Provide the [X, Y] coordinate of the cell's center where the given text is located.  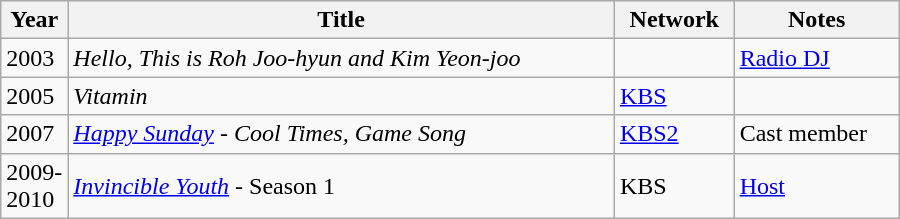
Host [816, 186]
Cast member [816, 134]
Year [34, 20]
2007 [34, 134]
Network [674, 20]
Radio DJ [816, 58]
2009-2010 [34, 186]
Invincible Youth - Season 1 [342, 186]
2005 [34, 96]
Hello, This is Roh Joo-hyun and Kim Yeon-joo [342, 58]
Vitamin [342, 96]
Title [342, 20]
KBS2 [674, 134]
Notes [816, 20]
Happy Sunday - Cool Times, Game Song [342, 134]
2003 [34, 58]
